Provide the (X, Y) coordinate of the cell's center where the given text is located.  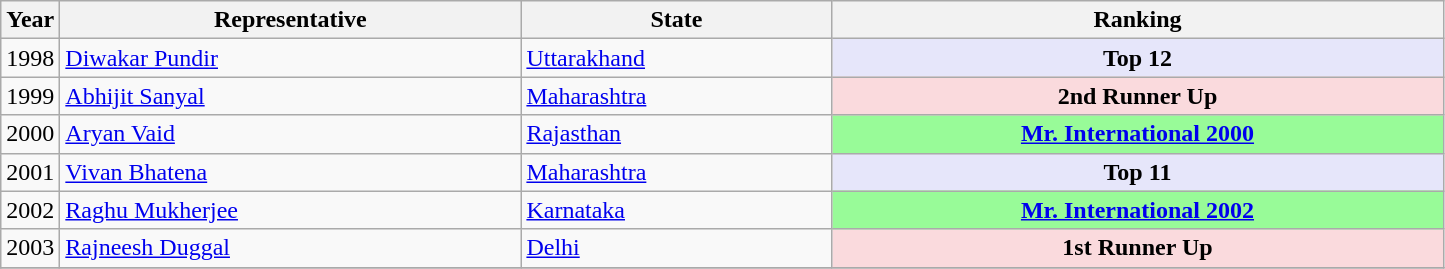
Year (30, 20)
Rajneesh Duggal (290, 248)
2000 (30, 134)
Raghu Mukherjee (290, 210)
Abhijit Sanyal (290, 96)
Vivan Bhatena (290, 172)
2002 (30, 210)
Top 11 (1138, 172)
State (676, 20)
1st Runner Up (1138, 248)
1999 (30, 96)
2001 (30, 172)
2003 (30, 248)
Ranking (1138, 20)
Top 12 (1138, 58)
Representative (290, 20)
Diwakar Pundir (290, 58)
Mr. International 2000 (1138, 134)
1998 (30, 58)
Mr. International 2002 (1138, 210)
Karnataka (676, 210)
Rajasthan (676, 134)
Uttarakhand (676, 58)
Delhi (676, 248)
Aryan Vaid (290, 134)
2nd Runner Up (1138, 96)
